Output the (x, y) coordinate of the center of the cell containing the given text.  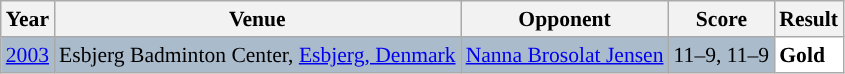
11–9, 11–9 (722, 55)
Esbjerg Badminton Center, Esbjerg, Denmark (258, 55)
2003 (28, 55)
Nanna Brosolat Jensen (565, 55)
Opponent (565, 19)
Year (28, 19)
Venue (258, 19)
Gold (808, 55)
Score (722, 19)
Result (808, 19)
